Identify which cell holds the provided text, then report its (X, Y) central coordinate. 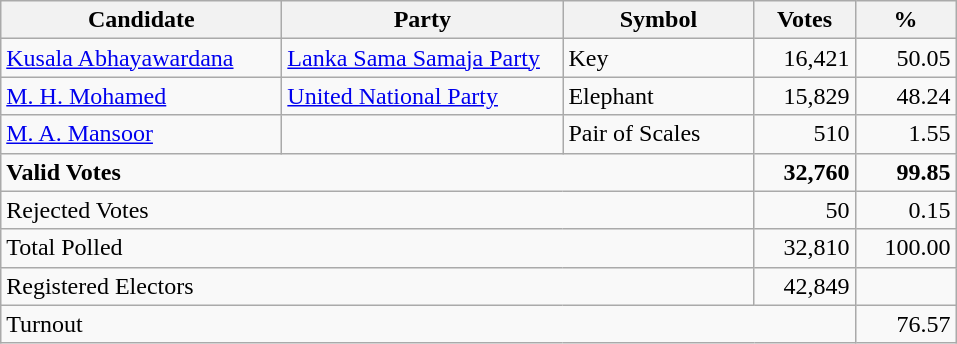
Rejected Votes (378, 210)
42,849 (804, 286)
Total Polled (378, 248)
510 (804, 134)
76.57 (906, 324)
99.85 (906, 172)
0.15 (906, 210)
32,810 (804, 248)
Kusala Abhayawardana (142, 58)
Symbol (658, 20)
United National Party (422, 96)
Key (658, 58)
M. A. Mansoor (142, 134)
Lanka Sama Samaja Party (422, 58)
Party (422, 20)
Turnout (428, 324)
Votes (804, 20)
Pair of Scales (658, 134)
15,829 (804, 96)
48.24 (906, 96)
100.00 (906, 248)
M. H. Mohamed (142, 96)
16,421 (804, 58)
Elephant (658, 96)
% (906, 20)
Candidate (142, 20)
50 (804, 210)
Registered Electors (378, 286)
Valid Votes (378, 172)
50.05 (906, 58)
1.55 (906, 134)
32,760 (804, 172)
